Search for the cell housing the specified text and yield its (X, Y) center coordinate. 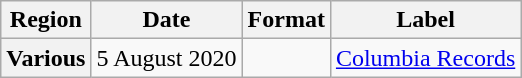
Date (166, 20)
Label (425, 20)
Various (46, 58)
Format (286, 20)
Columbia Records (425, 58)
5 August 2020 (166, 58)
Region (46, 20)
